Scan for the cell matching the given text and deliver its [x, y] coordinate at center. 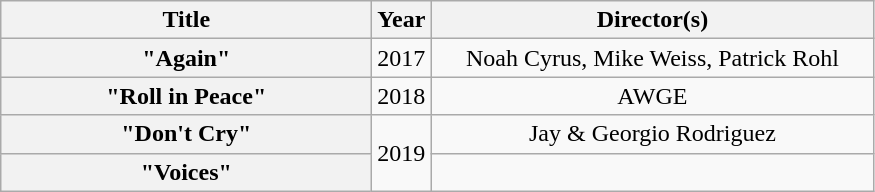
Jay & Georgio Rodriguez [652, 134]
"Voices" [186, 172]
"Again" [186, 58]
2017 [402, 58]
Noah Cyrus, Mike Weiss, Patrick Rohl [652, 58]
Title [186, 20]
Director(s) [652, 20]
AWGE [652, 96]
Year [402, 20]
2019 [402, 153]
"Roll in Peace" [186, 96]
"Don't Cry" [186, 134]
2018 [402, 96]
